From the cell containing the given text, extract its center point as [x, y] coordinate. 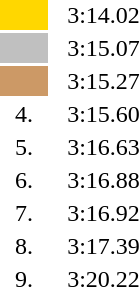
6. [24, 180]
8. [24, 246]
5. [24, 147]
4. [24, 114]
7. [24, 213]
